Return the [X, Y] coordinate for the center point of the cell that contains the specified text.  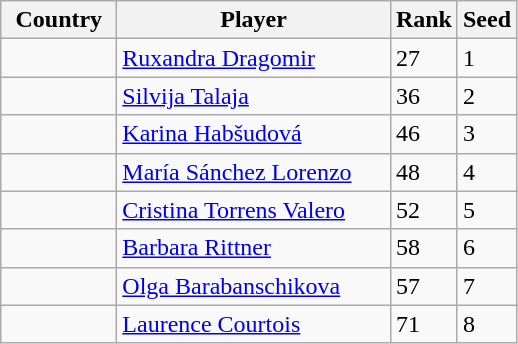
3 [486, 134]
Country [59, 20]
71 [424, 324]
Seed [486, 20]
Karina Habšudová [254, 134]
Ruxandra Dragomir [254, 58]
Rank [424, 20]
2 [486, 96]
5 [486, 210]
1 [486, 58]
58 [424, 248]
Player [254, 20]
Olga Barabanschikova [254, 286]
Cristina Torrens Valero [254, 210]
7 [486, 286]
27 [424, 58]
36 [424, 96]
4 [486, 172]
Laurence Courtois [254, 324]
46 [424, 134]
57 [424, 286]
8 [486, 324]
María Sánchez Lorenzo [254, 172]
6 [486, 248]
48 [424, 172]
Barbara Rittner [254, 248]
52 [424, 210]
Silvija Talaja [254, 96]
